Output the [x, y] coordinate of the center of the cell containing the given text.  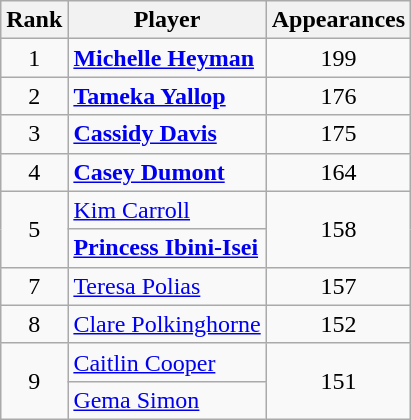
Tameka Yallop [167, 96]
Princess Ibini-Isei [167, 248]
2 [34, 96]
1 [34, 58]
Clare Polkinghorne [167, 324]
Caitlin Cooper [167, 362]
Kim Carroll [167, 210]
Casey Dumont [167, 172]
Rank [34, 20]
176 [338, 96]
3 [34, 134]
5 [34, 229]
7 [34, 286]
199 [338, 58]
Player [167, 20]
Michelle Heyman [167, 58]
Gema Simon [167, 400]
9 [34, 381]
164 [338, 172]
Cassidy Davis [167, 134]
4 [34, 172]
157 [338, 286]
Teresa Polias [167, 286]
151 [338, 381]
Appearances [338, 20]
158 [338, 229]
175 [338, 134]
8 [34, 324]
152 [338, 324]
